Search for the cell housing the specified text and yield its (X, Y) center coordinate. 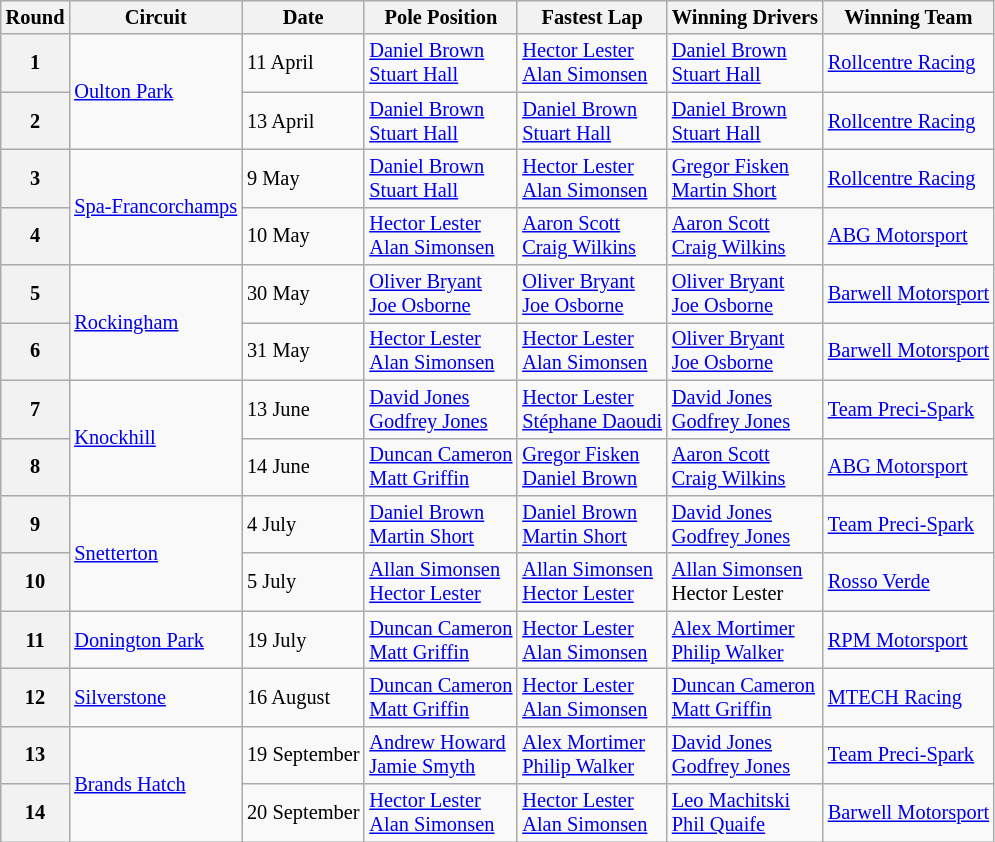
13 June (303, 409)
Oulton Park (156, 92)
7 (36, 409)
8 (36, 467)
12 (36, 697)
Brands Hatch (156, 784)
Donington Park (156, 640)
6 (36, 351)
Fastest Lap (592, 17)
13 April (303, 121)
Hector Lester Stéphane Daoudi (592, 409)
Gregor Fisken Daniel Brown (592, 467)
14 June (303, 467)
31 May (303, 351)
11 April (303, 63)
Date (303, 17)
Winning Drivers (745, 17)
RPM Motorsport (908, 640)
5 July (303, 582)
9 May (303, 178)
Circuit (156, 17)
Spa-Francorchamps (156, 206)
Leo Machitski Phil Quaife (745, 813)
3 (36, 178)
Round (36, 17)
Rockingham (156, 322)
5 (36, 294)
1 (36, 63)
30 May (303, 294)
11 (36, 640)
10 May (303, 236)
19 July (303, 640)
9 (36, 524)
13 (36, 755)
10 (36, 582)
14 (36, 813)
Rosso Verde (908, 582)
19 September (303, 755)
Gregor Fisken Martin Short (745, 178)
Andrew Howard Jamie Smyth (440, 755)
Silverstone (156, 697)
4 July (303, 524)
2 (36, 121)
16 August (303, 697)
MTECH Racing (908, 697)
Winning Team (908, 17)
4 (36, 236)
Knockhill (156, 438)
Pole Position (440, 17)
Snetterton (156, 552)
20 September (303, 813)
